For the text-containing cell, return its midpoint in [x, y] coordinate format. 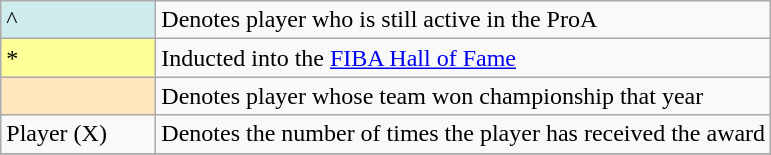
Denotes player whose team won championship that year [464, 96]
Player (X) [78, 134]
Denotes player who is still active in the ProA [464, 20]
Inducted into the FIBA Hall of Fame [464, 58]
Denotes the number of times the player has received the award [464, 134]
* [78, 58]
^ [78, 20]
